Pinpoint the cell where the given text exists, returning its (x, y) midpoint coordinate. 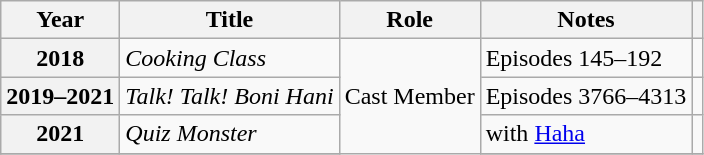
Cast Member (410, 96)
Role (410, 20)
Title (230, 20)
Year (60, 20)
2019–2021 (60, 96)
with Haha (586, 134)
Talk! Talk! Boni Hani (230, 96)
Cooking Class (230, 58)
Notes (586, 20)
Episodes 3766–4313 (586, 96)
2018 (60, 58)
2021 (60, 134)
Quiz Monster (230, 134)
Episodes 145–192 (586, 58)
